Determine the (X, Y) coordinate at the center of the cell enclosing the given text.  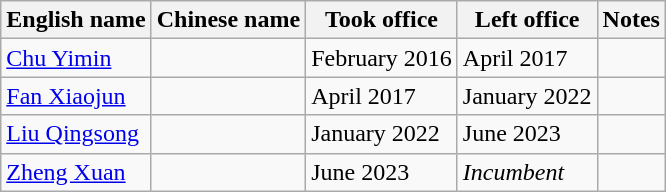
Liu Qingsong (76, 134)
English name (76, 20)
Chu Yimin (76, 58)
Fan Xiaojun (76, 96)
February 2016 (382, 58)
Took office (382, 20)
Chinese name (228, 20)
Left office (527, 20)
Zheng Xuan (76, 172)
Notes (631, 20)
Incumbent (527, 172)
